Identify which cell holds the provided text, then report its (x, y) central coordinate. 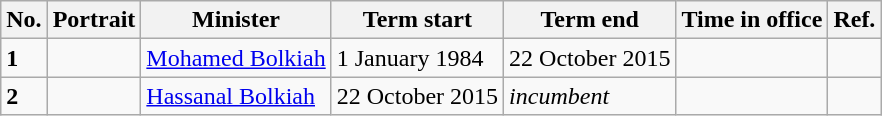
incumbent (590, 96)
Term start (417, 20)
1 January 1984 (417, 58)
Mohamed Bolkiah (236, 58)
Time in office (752, 20)
Ref. (854, 20)
Term end (590, 20)
No. (24, 20)
Portrait (94, 20)
2 (24, 96)
1 (24, 58)
Hassanal Bolkiah (236, 96)
Minister (236, 20)
